Pinpoint the cell where the given text exists, returning its (X, Y) midpoint coordinate. 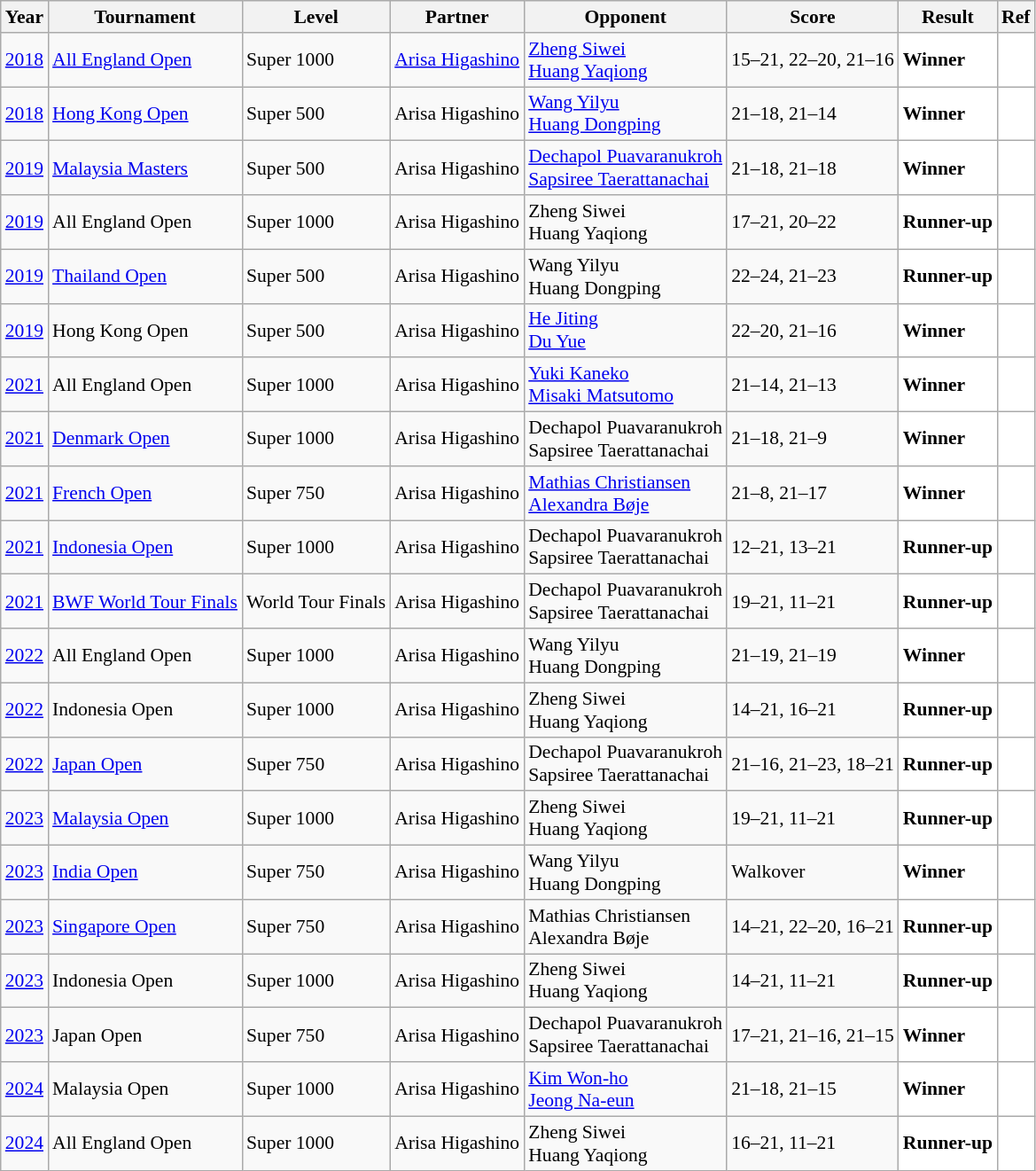
21–18, 21–15 (813, 1089)
Malaysia Masters (145, 168)
Yuki Kaneko Misaki Matsutomo (626, 385)
Year (25, 17)
World Tour Finals (315, 601)
22–24, 21–23 (813, 277)
21–18, 21–9 (813, 440)
15–21, 22–20, 21–16 (813, 60)
Opponent (626, 17)
Ref (1016, 17)
Denmark Open (145, 440)
21–14, 21–13 (813, 385)
Partner (457, 17)
21–18, 21–18 (813, 168)
14–21, 16–21 (813, 709)
Walkover (813, 872)
21–19, 21–19 (813, 656)
India Open (145, 872)
22–20, 21–16 (813, 330)
21–16, 21–23, 18–21 (813, 764)
17–21, 21–16, 21–15 (813, 1035)
Singapore Open (145, 927)
21–8, 21–17 (813, 493)
Score (813, 17)
17–21, 20–22 (813, 222)
Thailand Open (145, 277)
Kim Won-ho Jeong Na-eun (626, 1089)
Tournament (145, 17)
Level (315, 17)
21–18, 21–14 (813, 113)
14–21, 22–20, 16–21 (813, 927)
BWF World Tour Finals (145, 601)
14–21, 11–21 (813, 980)
He Jiting Du Yue (626, 330)
French Open (145, 493)
Result (948, 17)
16–21, 11–21 (813, 1144)
12–21, 13–21 (813, 548)
